Locate the cell with the specified text and output its (X, Y) center coordinate. 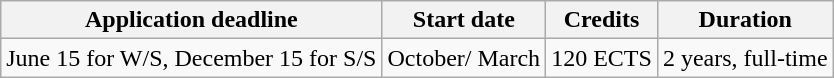
Duration (745, 20)
Credits (602, 20)
October/ March (464, 58)
Application deadline (192, 20)
120 ECTS (602, 58)
Start date (464, 20)
2 years, full-time (745, 58)
June 15 for W/S, December 15 for S/S (192, 58)
